Locate the cell with the specified text and output its [x, y] center coordinate. 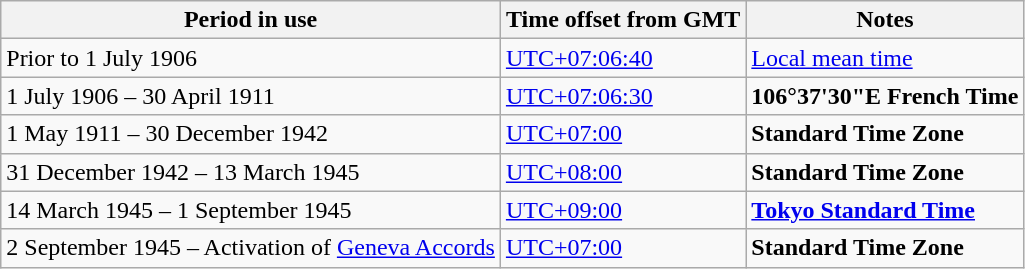
Local mean time [885, 58]
106°37'30"E French Time [885, 96]
2 September 1945 – Activation of Geneva Accords [251, 248]
1 May 1911 – 30 December 1942 [251, 134]
UTC+09:00 [622, 210]
UTC+08:00 [622, 172]
14 March 1945 – 1 September 1945 [251, 210]
UTC+07:06:30 [622, 96]
Tokyo Standard Time [885, 210]
Period in use [251, 20]
31 December 1942 – 13 March 1945 [251, 172]
UTC+07:06:40 [622, 58]
Notes [885, 20]
Prior to 1 July 1906 [251, 58]
Time offset from GMT [622, 20]
1 July 1906 – 30 April 1911 [251, 96]
